Extract the [X, Y] coordinate from the center of the cell holding the provided text.  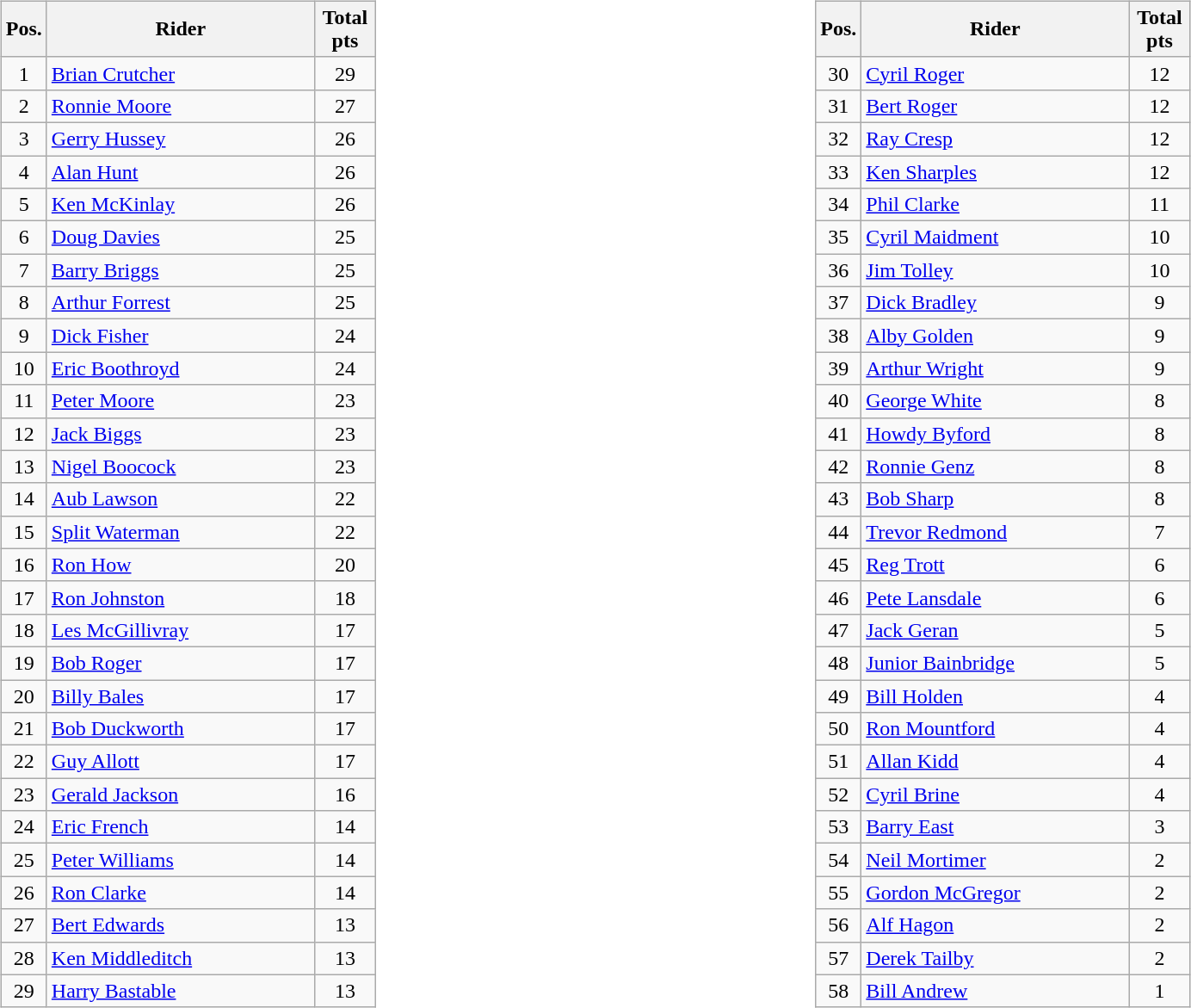
Alan Hunt [181, 171]
Guy Allott [181, 762]
Pete Lansdale [995, 597]
44 [838, 532]
Dick Bradley [995, 303]
34 [838, 205]
Peter Moore [181, 401]
Bob Sharp [995, 499]
58 [838, 991]
57 [838, 958]
Jack Geran [995, 630]
30 [838, 73]
Ray Cresp [995, 139]
52 [838, 795]
40 [838, 401]
Ron How [181, 565]
28 [24, 958]
48 [838, 663]
Eric French [181, 827]
Aub Lawson [181, 499]
Barry Briggs [181, 270]
Arthur Forrest [181, 303]
Peter Williams [181, 860]
31 [838, 106]
Ronnie Moore [181, 106]
Arthur Wright [995, 368]
Ron Clarke [181, 893]
Cyril Brine [995, 795]
36 [838, 270]
Bert Edwards [181, 925]
Brian Crutcher [181, 73]
Ken Middleditch [181, 958]
Alby Golden [995, 336]
Cyril Maidment [995, 238]
53 [838, 827]
Harry Bastable [181, 991]
Ron Johnston [181, 597]
Ron Mountford [995, 729]
56 [838, 925]
Split Waterman [181, 532]
Gordon McGregor [995, 893]
Bill Andrew [995, 991]
Les McGillivray [181, 630]
Jim Tolley [995, 270]
47 [838, 630]
Ken McKinlay [181, 205]
15 [24, 532]
George White [995, 401]
Jack Biggs [181, 434]
Gerry Hussey [181, 139]
Trevor Redmond [995, 532]
Bert Roger [995, 106]
Derek Tailby [995, 958]
39 [838, 368]
Ronnie Genz [995, 467]
Bob Roger [181, 663]
Eric Boothroyd [181, 368]
Bob Duckworth [181, 729]
Junior Bainbridge [995, 663]
51 [838, 762]
46 [838, 597]
Nigel Boocock [181, 467]
33 [838, 171]
Billy Bales [181, 696]
38 [838, 336]
Ken Sharples [995, 171]
Bill Holden [995, 696]
32 [838, 139]
49 [838, 696]
Cyril Roger [995, 73]
41 [838, 434]
54 [838, 860]
55 [838, 893]
Doug Davies [181, 238]
50 [838, 729]
43 [838, 499]
Alf Hagon [995, 925]
Reg Trott [995, 565]
37 [838, 303]
Allan Kidd [995, 762]
Howdy Byford [995, 434]
21 [24, 729]
Phil Clarke [995, 205]
42 [838, 467]
45 [838, 565]
Barry East [995, 827]
35 [838, 238]
Neil Mortimer [995, 860]
19 [24, 663]
Gerald Jackson [181, 795]
Dick Fisher [181, 336]
